Extract the [x, y] coordinate from the center of the cell holding the provided text.  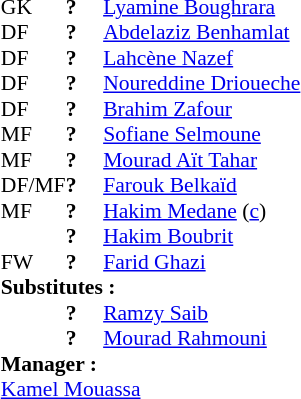
DF/MF [34, 185]
FW [34, 262]
